Determine the [x, y] coordinate at the center of the cell enclosing the given text.  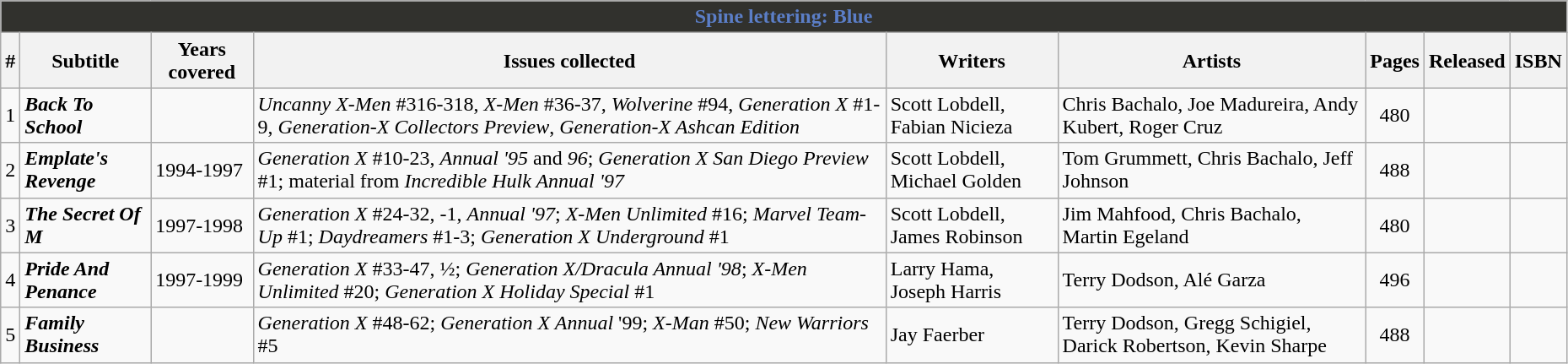
Chris Bachalo, Joe Madureira, Andy Kubert, Roger Cruz [1211, 115]
Spine lettering: Blue [784, 17]
# [10, 61]
Artists [1211, 61]
Subtitle [86, 61]
Terry Dodson, Alé Garza [1211, 280]
Terry Dodson, Gregg Schigiel, Darick Robertson, Kevin Sharpe [1211, 334]
4 [10, 280]
Generation X #33-47, ½; Generation X/Dracula Annual '98; X-Men Unlimited #20; Generation X Holiday Special #1 [569, 280]
1997-1999 [202, 280]
1994-1997 [202, 171]
Scott Lobdell, James Robinson [972, 225]
Emplate's Revenge [86, 171]
Released [1467, 61]
Pages [1395, 61]
1 [10, 115]
5 [10, 334]
Issues collected [569, 61]
The Secret Of M [86, 225]
Larry Hama, Joseph Harris [972, 280]
1997-1998 [202, 225]
Uncanny X-Men #316-318, X-Men #36-37, Wolverine #94, Generation X #1-9, Generation-X Collectors Preview, Generation-X Ashcan Edition [569, 115]
Back To School [86, 115]
Generation X #24-32, -1, Annual '97; X-Men Unlimited #16; Marvel Team-Up #1; Daydreamers #1-3; Generation X Underground #1 [569, 225]
496 [1395, 280]
ISBN [1538, 61]
Family Business [86, 334]
Scott Lobdell, Fabian Nicieza [972, 115]
Writers [972, 61]
Years covered [202, 61]
Jay Faerber [972, 334]
Generation X #48-62; Generation X Annual '99; X-Man #50; New Warriors #5 [569, 334]
Jim Mahfood, Chris Bachalo, Martin Egeland [1211, 225]
Scott Lobdell, Michael Golden [972, 171]
Tom Grummett, Chris Bachalo, Jeff Johnson [1211, 171]
Pride And Penance [86, 280]
3 [10, 225]
Generation X #10-23, Annual '95 and 96; Generation X San Diego Preview #1; material from Incredible Hulk Annual '97 [569, 171]
2 [10, 171]
